Provide the (X, Y) coordinate of the cell's center where the given text is located.  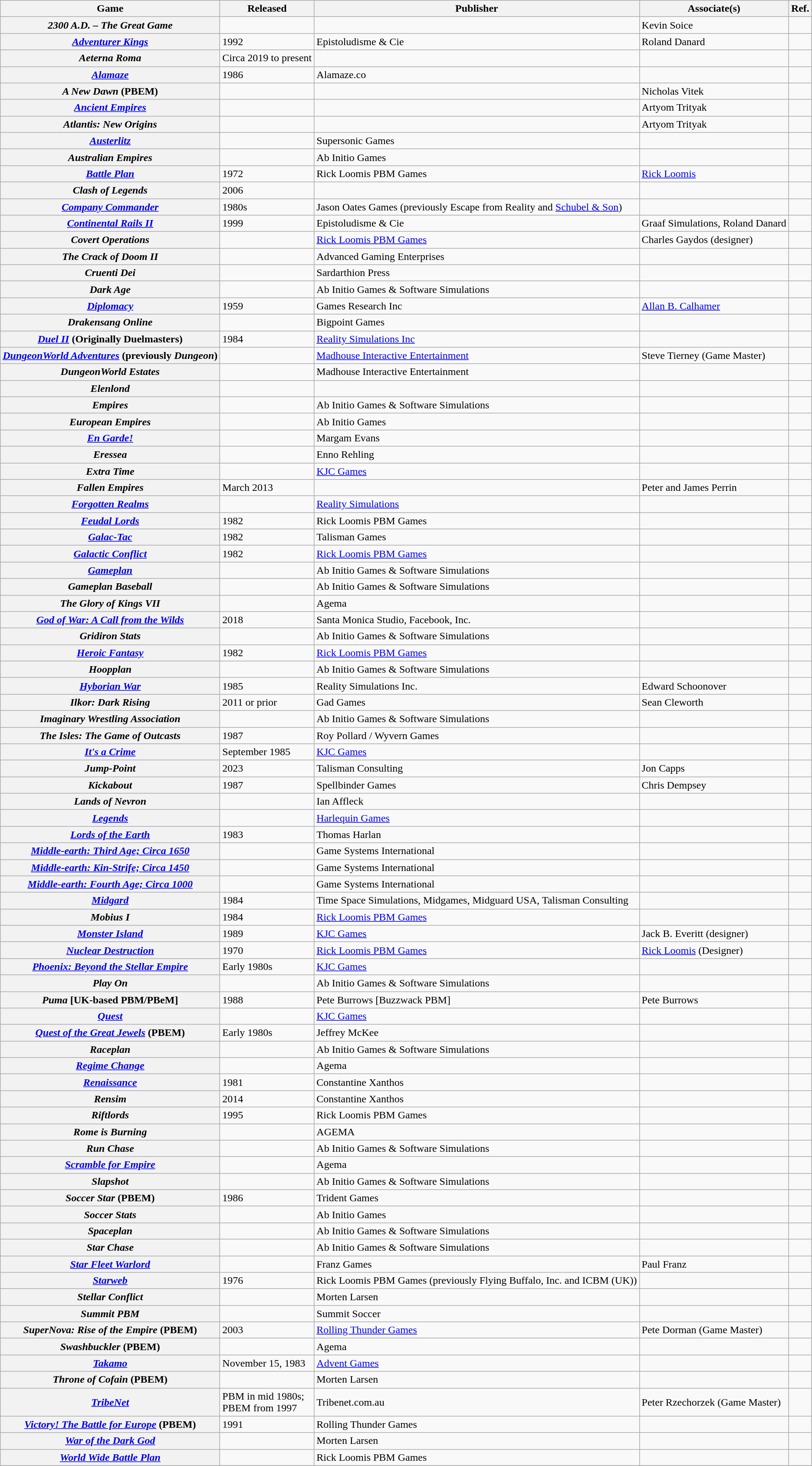
Tribenet.com.au (477, 1402)
Mobius I (110, 917)
SuperNova: Rise of the Empire (PBEM) (110, 1330)
Renaissance (110, 1082)
Santa Monica Studio, Facebook, Inc. (477, 620)
AGEMA (477, 1132)
Spellbinder Games (477, 785)
Play On (110, 983)
Roland Danard (714, 42)
Lands of Nevron (110, 802)
Alamaze (110, 75)
Ref. (800, 9)
Battle Plan (110, 174)
Eressea (110, 454)
Lords of the Earth (110, 835)
Jon Capps (714, 769)
Publisher (477, 9)
Ian Affleck (477, 802)
Soccer Star (PBEM) (110, 1198)
Gameplan (110, 570)
Thomas Harlan (477, 835)
Run Chase (110, 1148)
Sean Cleworth (714, 702)
Games Research Inc (477, 306)
Victory! The Battle for Europe (PBEM) (110, 1424)
Continental Rails II (110, 224)
November 15, 1983 (267, 1363)
Game (110, 9)
Talisman Games (477, 537)
Steve Tierney (Game Master) (714, 355)
Quest (110, 1016)
Bigpoint Games (477, 322)
Middle-earth: Third Age; Circa 1650 (110, 851)
Edward Schoonover (714, 686)
1976 (267, 1281)
Rick Loomis (714, 174)
Regime Change (110, 1066)
Rick Loomis PBM Games (previously Flying Buffalo, Inc. and ICBM (UK)) (477, 1281)
1992 (267, 42)
Associate(s) (714, 9)
Gad Games (477, 702)
1981 (267, 1082)
2011 or prior (267, 702)
Jack B. Everitt (designer) (714, 934)
Australian Empires (110, 157)
God of War: A Call from the Wilds (110, 620)
En Garde! (110, 438)
Nicholas Vitek (714, 91)
Nuclear Destruction (110, 950)
Paul Franz (714, 1264)
Imaginary Wrestling Association (110, 719)
Fallen Empires (110, 488)
2003 (267, 1330)
Elenlond (110, 388)
Quest of the Great Jewels (PBEM) (110, 1033)
Diplomacy (110, 306)
Reality Simulations Inc. (477, 686)
Takamo (110, 1363)
Riftlords (110, 1115)
Trident Games (477, 1198)
Harlequin Games (477, 818)
Pete Burrows [Buzzwack PBM] (477, 999)
Summit Soccer (477, 1314)
Dark Age (110, 289)
Released (267, 9)
2300 A.D. – The Great Game (110, 25)
Covert Operations (110, 240)
Ancient Empires (110, 108)
1959 (267, 306)
1999 (267, 224)
Company Commander (110, 207)
Starweb (110, 1281)
Clash of Legends (110, 190)
Enno Rehling (477, 454)
Pete Dorman (Game Master) (714, 1330)
Advanced Gaming Enterprises (477, 256)
1995 (267, 1115)
Rick Loomis (Designer) (714, 950)
Legends (110, 818)
1988 (267, 999)
1970 (267, 950)
The Crack of Doom II (110, 256)
Kevin Soice (714, 25)
Extra Time (110, 471)
Pete Burrows (714, 999)
Heroic Fantasy (110, 653)
Raceplan (110, 1049)
Jeffrey McKee (477, 1033)
Summit PBM (110, 1314)
1972 (267, 174)
Middle-earth: Fourth Age; Circa 1000 (110, 884)
1985 (267, 686)
Charles Gaydos (designer) (714, 240)
2014 (267, 1099)
Stellar Conflict (110, 1297)
Atlantis: New Origins (110, 124)
Circa 2019 to present (267, 58)
Gameplan Baseball (110, 587)
Aeterna Roma (110, 58)
Hoopplan (110, 669)
Peter and James Perrin (714, 488)
Roy Pollard / Wyvern Games (477, 736)
Alamaze.co (477, 75)
Star Chase (110, 1247)
Hyborian War (110, 686)
Reality Simulations (477, 504)
A New Dawn (PBEM) (110, 91)
Advent Games (477, 1363)
2023 (267, 769)
Gridiron Stats (110, 636)
Chris Dempsey (714, 785)
1983 (267, 835)
2006 (267, 190)
2018 (267, 620)
Throne of Cofain (PBEM) (110, 1380)
Rome is Burning (110, 1132)
Franz Games (477, 1264)
Ilkor: Dark Rising (110, 702)
DungeonWorld Estates (110, 372)
Reality Simulations Inc (477, 339)
Star Fleet Warlord (110, 1264)
Allan B. Calhamer (714, 306)
Galactic Conflict (110, 554)
Puma [UK-based PBM/PBeM] (110, 999)
Feudal Lords (110, 521)
Jason Oates Games (previously Escape from Reality and Schubel & Son) (477, 207)
Jump-Point (110, 769)
Talisman Consulting (477, 769)
TribeNet (110, 1402)
PBM in mid 1980s; PBEM from 1997 (267, 1402)
Slapshot (110, 1181)
Graaf Simulations, Roland Danard (714, 224)
The Isles: The Game of Outcasts (110, 736)
Peter Rzechorzek (Game Master) (714, 1402)
Duel II (Originally Duelmasters) (110, 339)
Margam Evans (477, 438)
1980s (267, 207)
March 2013 (267, 488)
Phoenix: Beyond the Stellar Empire (110, 966)
DungeonWorld Adventures (previously Dungeon) (110, 355)
Sardarthion Press (477, 273)
Rensim (110, 1099)
The Glory of Kings VII (110, 603)
Cruenti Dei (110, 273)
Scramble for Empire (110, 1165)
Adventurer Kings (110, 42)
European Empires (110, 421)
1989 (267, 934)
Drakensang Online (110, 322)
World Wide Battle Plan (110, 1457)
Galac-Tac (110, 537)
Austerlitz (110, 141)
Empires (110, 405)
Swashbuckler (PBEM) (110, 1347)
Soccer Stats (110, 1214)
Kickabout (110, 785)
Midgard (110, 901)
1991 (267, 1424)
It's a Crime (110, 752)
Monster Island (110, 934)
War of the Dark God (110, 1441)
Supersonic Games (477, 141)
Time Space Simulations, Midgames, Midguard USA, Talisman Consulting (477, 901)
September 1985 (267, 752)
Spaceplan (110, 1231)
Forgotten Realms (110, 504)
Middle-earth: Kin-Strife; Circa 1450 (110, 868)
